Search for the cell housing the specified text and yield its (X, Y) center coordinate. 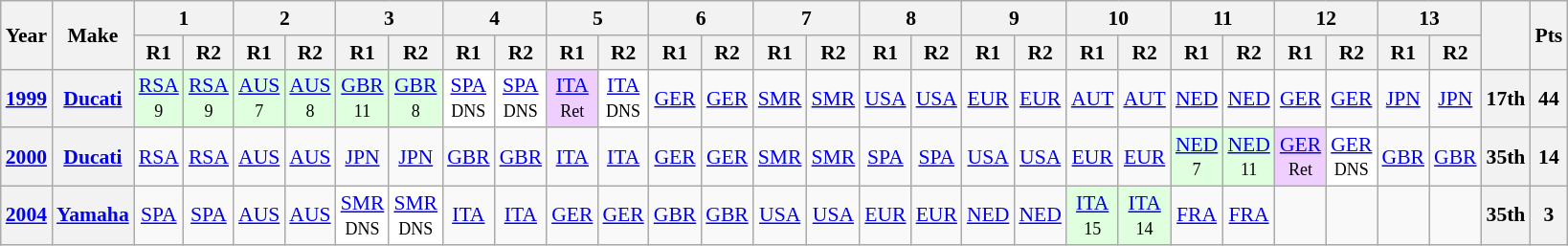
ITARet (572, 98)
1999 (27, 98)
10 (1118, 18)
8 (911, 18)
GBR11 (363, 98)
2 (285, 18)
7 (806, 18)
11 (1223, 18)
AUS8 (310, 98)
GERRet (1300, 157)
9 (1015, 18)
Pts (1549, 34)
13 (1428, 18)
14 (1549, 157)
17th (1507, 98)
NED11 (1248, 157)
GERDNS (1352, 157)
ITADNS (622, 98)
Make (93, 34)
1 (184, 18)
ITA14 (1144, 216)
AUS7 (258, 98)
6 (701, 18)
NED7 (1197, 157)
2000 (27, 157)
GBR8 (415, 98)
4 (494, 18)
ITA15 (1092, 216)
44 (1549, 98)
12 (1327, 18)
Year (27, 34)
2004 (27, 216)
5 (597, 18)
Yamaha (93, 216)
